Output the (x, y) coordinate of the center of the cell containing the given text.  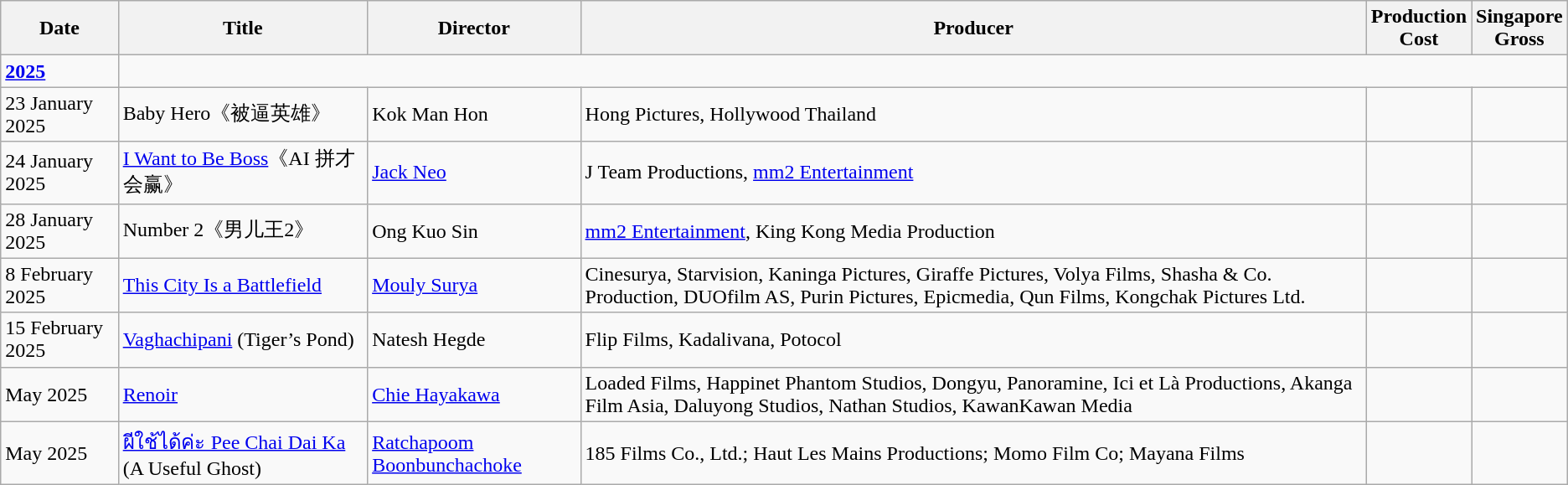
28 January 2025 (59, 231)
Baby Hero《被逼英雄》 (243, 114)
Natesh Hegde (474, 340)
J Team Productions, mm2 Entertainment (973, 173)
Hong Pictures, Hollywood Thailand (973, 114)
Mouly Surya (474, 285)
This City Is a Battlefield (243, 285)
Ratchapoom Boonbunchachoke (474, 453)
mm2 Entertainment, King Kong Media Production (973, 231)
I Want to Be Boss《AI 拼才会赢》 (243, 173)
Director (474, 28)
8 February 2025 (59, 285)
Producer (973, 28)
Title (243, 28)
Kok Man Hon (474, 114)
Number 2《男儿王2》 (243, 231)
Vaghachipani (Tiger’s Pond) (243, 340)
Date (59, 28)
2025 (59, 71)
Jack Neo (474, 173)
ผีใช้ได้ค่ะ Pee Chai Dai Ka (A Useful Ghost) (243, 453)
Chie Hayakawa (474, 394)
24 January 2025 (59, 173)
23 January 2025 (59, 114)
Singapore Gross (1519, 28)
Ong Kuo Sin (474, 231)
Flip Films, Kadalivana, Potocol (973, 340)
Renoir (243, 394)
185 Films Co., Ltd.; Haut Les Mains Productions; Momo Film Co; Mayana Films (973, 453)
Production Cost (1419, 28)
15 February 2025 (59, 340)
